Identify which cell holds the provided text, then report its (x, y) central coordinate. 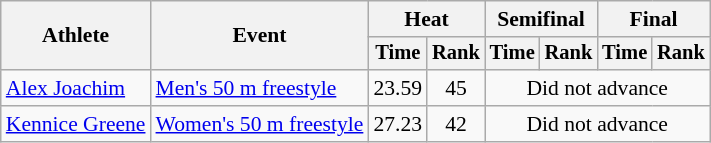
45 (456, 88)
Heat (426, 19)
23.59 (398, 88)
Kennice Greene (76, 124)
Semifinal (541, 19)
Men's 50 m freestyle (260, 88)
27.23 (398, 124)
42 (456, 124)
Final (653, 19)
Women's 50 m freestyle (260, 124)
Event (260, 36)
Alex Joachim (76, 88)
Athlete (76, 36)
